From the cell containing the given text, extract its center point as [X, Y] coordinate. 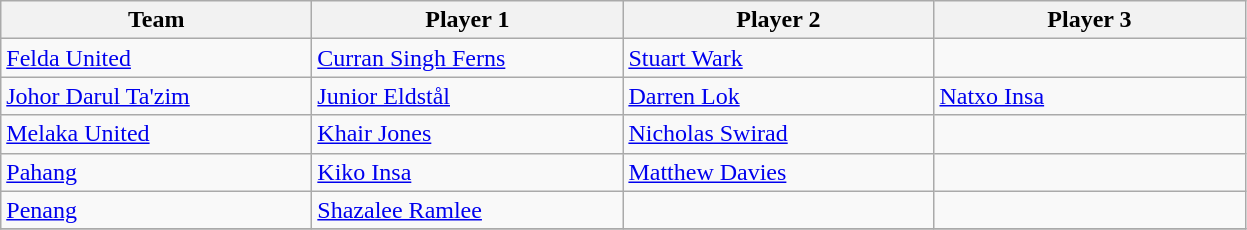
Player 2 [778, 20]
Nicholas Swirad [778, 134]
Curran Singh Ferns [468, 58]
Felda United [156, 58]
Matthew Davies [778, 172]
Team [156, 20]
Player 1 [468, 20]
Player 3 [1090, 20]
Shazalee Ramlee [468, 210]
Junior Eldstål [468, 96]
Johor Darul Ta'zim [156, 96]
Darren Lok [778, 96]
Penang [156, 210]
Natxo Insa [1090, 96]
Khair Jones [468, 134]
Pahang [156, 172]
Melaka United [156, 134]
Kiko Insa [468, 172]
Stuart Wark [778, 58]
